From the cell containing the given text, extract its center point as (x, y) coordinate. 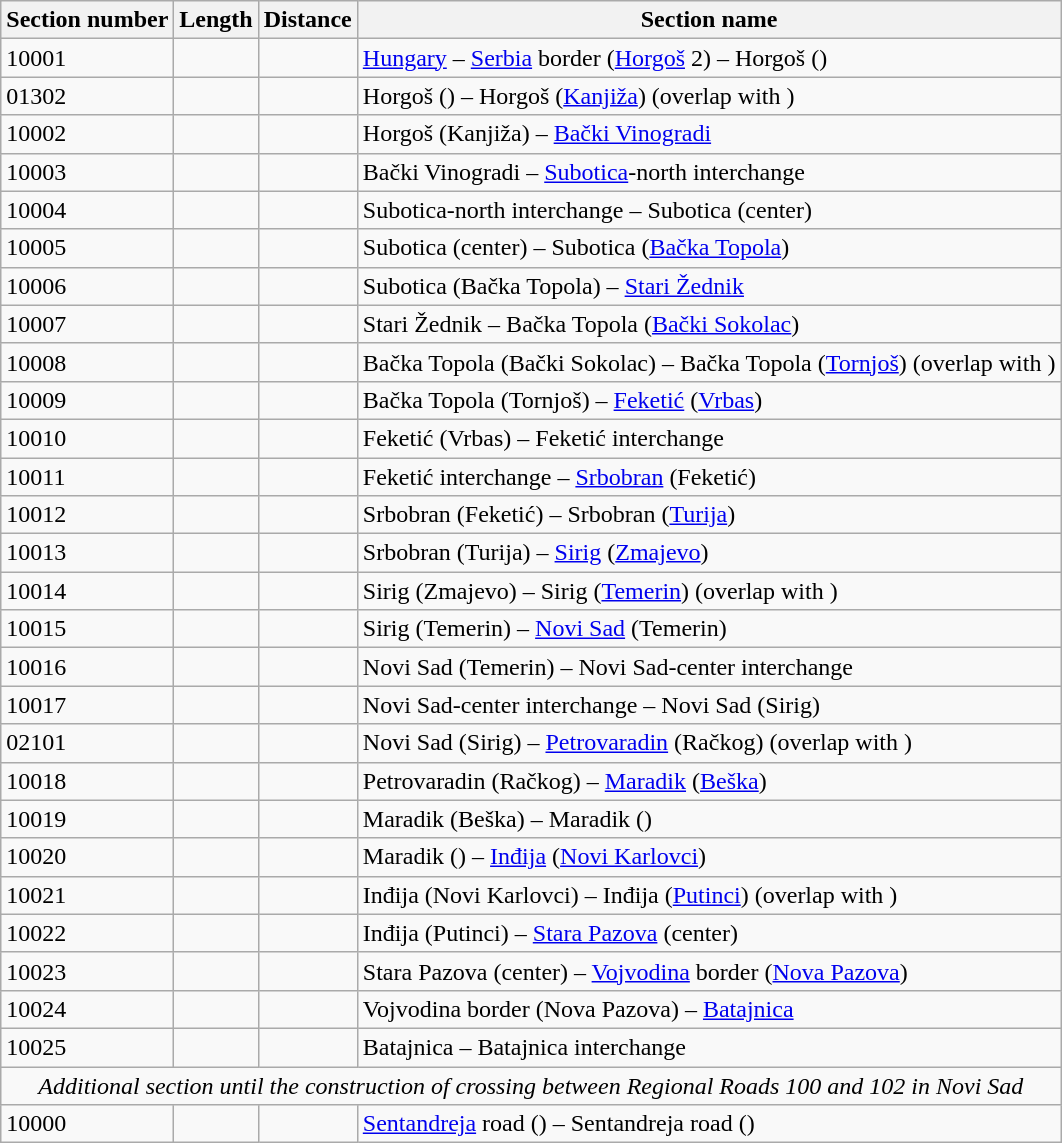
Subotica (Bačka Topola) – Stari Žednik (709, 286)
Feketić interchange – Srbobran (Feketić) (709, 477)
10009 (88, 400)
10011 (88, 477)
Vojvodina border (Nova Pazova) – Batajnica (709, 1009)
Section name (709, 20)
10001 (88, 58)
Section number (88, 20)
10002 (88, 134)
10004 (88, 210)
10007 (88, 324)
Bačka Topola (Bački Sokolac) – Bačka Topola (Tornjoš) (overlap with ) (709, 362)
Petrovaradin (Račkog) – Maradik (Beška) (709, 781)
10018 (88, 781)
10012 (88, 515)
Subotica-north interchange – Subotica (center) (709, 210)
10017 (88, 705)
10013 (88, 553)
Maradik () – Inđija (Novi Karlovci) (709, 857)
Inđija (Putinci) – Stara Pazova (center) (709, 933)
Batajnica – Batajnica interchange (709, 1047)
10016 (88, 667)
Inđija (Novi Karlovci) – Inđija (Putinci) (overlap with ) (709, 895)
Bački Vinogradi – Subotica-north interchange (709, 172)
Stara Pazova (center) – Vojvodina border (Nova Pazova) (709, 971)
Sirig (Temerin) – Novi Sad (Temerin) (709, 629)
Novi Sad-center interchange – Novi Sad (Sirig) (709, 705)
Hungary – Serbia border (Horgoš 2) – Horgoš () (709, 58)
Stari Žednik – Bačka Topola (Bački Sokolac) (709, 324)
10021 (88, 895)
Srbobran (Turija) – Sirig (Zmajevo) (709, 553)
Subotica (center) – Subotica (Bačka Topola) (709, 248)
10025 (88, 1047)
Novi Sad (Temerin) – Novi Sad-center interchange (709, 667)
10022 (88, 933)
10019 (88, 819)
Sirig (Zmajevo) – Sirig (Temerin) (overlap with ) (709, 591)
Novi Sad (Sirig) – Petrovaradin (Račkog) (overlap with ) (709, 743)
10024 (88, 1009)
10010 (88, 438)
02101 (88, 743)
Horgoš (Kanjiža) – Bački Vinogradi (709, 134)
10023 (88, 971)
Sentandreja road () – Sentandreja road () (709, 1124)
Bačka Topola (Tornjoš) – Feketić (Vrbas) (709, 400)
Length (216, 20)
10005 (88, 248)
Maradik (Beška) – Maradik () (709, 819)
Srbobran (Feketić) – Srbobran (Turija) (709, 515)
10008 (88, 362)
Additional section until the construction of crossing between Regional Roads 100 and 102 in Novi Sad (531, 1085)
Horgoš () – Horgoš (Kanjiža) (overlap with ) (709, 96)
10014 (88, 591)
10003 (88, 172)
Distance (308, 20)
01302 (88, 96)
10000 (88, 1124)
10006 (88, 286)
10020 (88, 857)
Feketić (Vrbas) – Feketić interchange (709, 438)
10015 (88, 629)
